Extract the [X, Y] coordinate from the center of the cell holding the provided text.  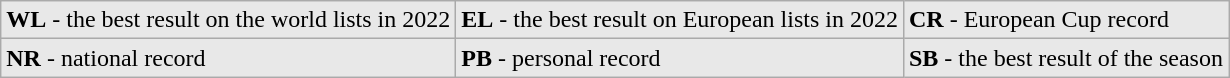
WL - the best result on the world lists in 2022 [228, 20]
EL - the best result on European lists in 2022 [680, 20]
PB - personal record [680, 58]
SB - the best result of the season [1066, 58]
NR - national record [228, 58]
CR - European Cup record [1066, 20]
